Output the [X, Y] coordinate of the center of the cell containing the given text.  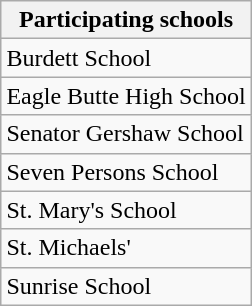
Burdett School [126, 58]
Eagle Butte High School [126, 96]
Sunrise School [126, 286]
Participating schools [126, 20]
St. Mary's School [126, 210]
Seven Persons School [126, 172]
Senator Gershaw School [126, 134]
St. Michaels' [126, 248]
